Provide the [x, y] coordinate of the cell's center where the given text is located.  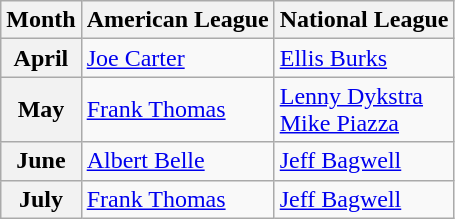
American League [178, 20]
Albert Belle [178, 161]
July [41, 199]
April [41, 58]
Lenny DykstraMike Piazza [364, 110]
National League [364, 20]
Joe Carter [178, 58]
June [41, 161]
May [41, 110]
Ellis Burks [364, 58]
Month [41, 20]
